Detect which cell encompasses the target text, then output its [X, Y] center coordinate. 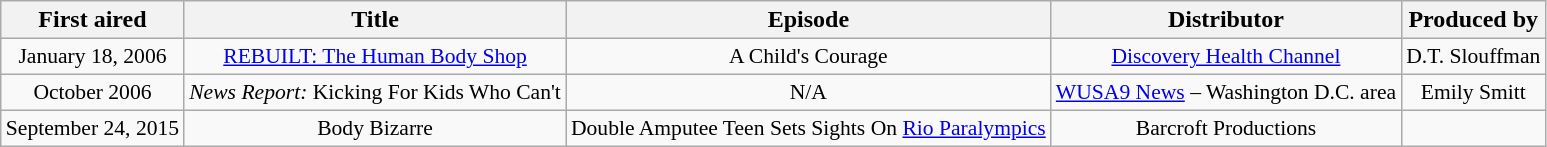
Double Amputee Teen Sets Sights On Rio Paralympics [808, 128]
D.T. Slouffman [1473, 57]
October 2006 [92, 92]
N/A [808, 92]
Distributor [1226, 20]
Produced by [1473, 20]
Body Bizarre [375, 128]
January 18, 2006 [92, 57]
Title [375, 20]
September 24, 2015 [92, 128]
News Report: Kicking For Kids Who Can't [375, 92]
Episode [808, 20]
Discovery Health Channel [1226, 57]
First aired [92, 20]
Emily Smitt [1473, 92]
REBUILT: The Human Body Shop [375, 57]
WUSA9 News – Washington D.C. area [1226, 92]
Barcroft Productions [1226, 128]
A Child's Courage [808, 57]
